Find where the given text appears and provide that cell's center as [X, Y] coordinate. 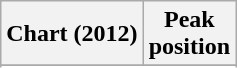
Chart (2012) [72, 34]
Peakposition [189, 34]
